Detect which cell encompasses the target text, then output its [x, y] center coordinate. 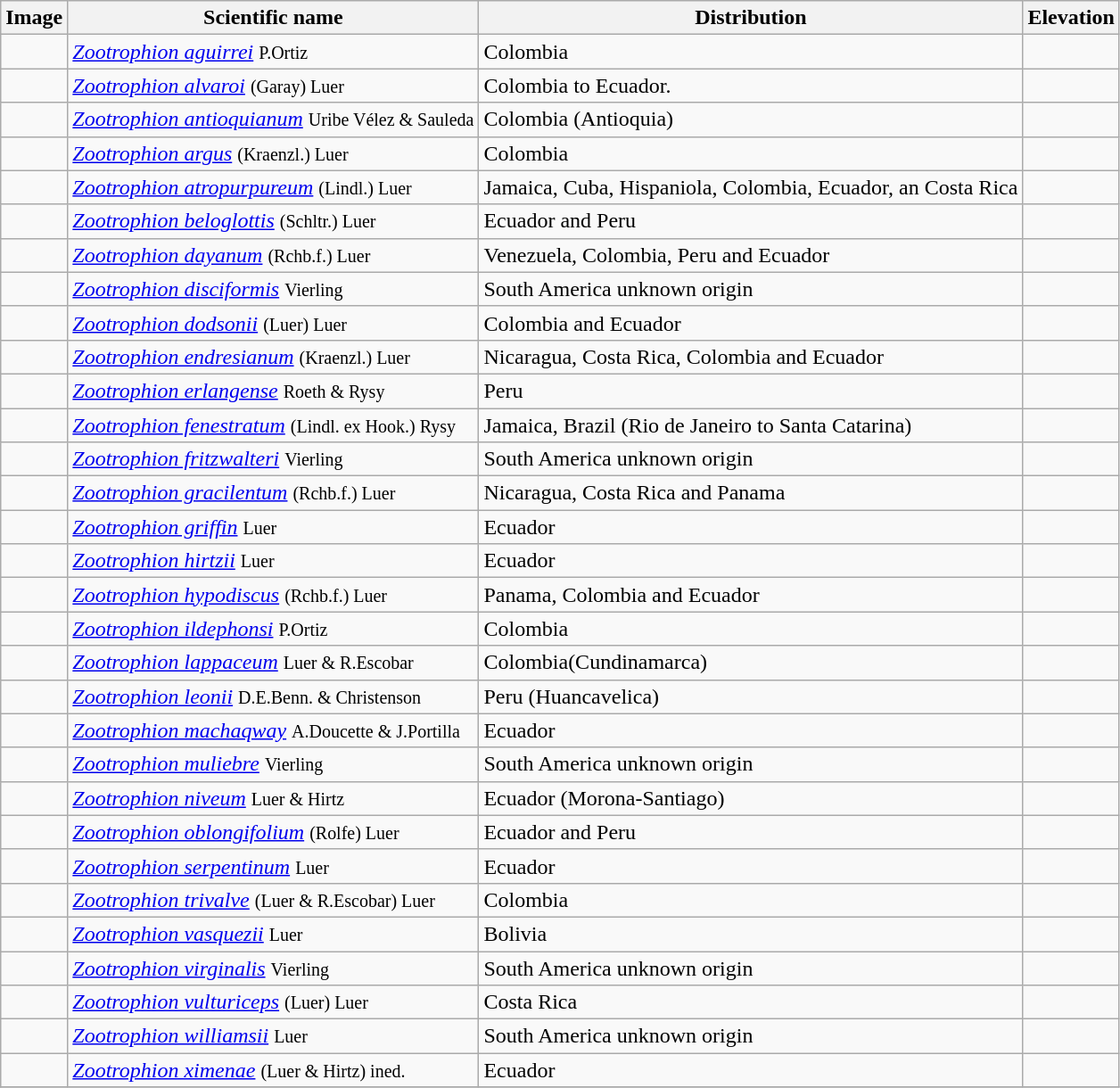
Nicaragua, Costa Rica, Colombia and Ecuador [751, 357]
Zootrophion fenestratum (Lindl. ex Hook.) Rysy [273, 425]
Zootrophion trivalve (Luer & R.Escobar) Luer [273, 900]
Zootrophion griffin Luer [273, 527]
Peru (Huancavelica) [751, 696]
Jamaica, Cuba, Hispaniola, Colombia, Ecuador, an Costa Rica [751, 187]
Zootrophion ximenae (Luer & Hirtz) ined. [273, 1070]
Zootrophion ildephonsi P.Ortiz [273, 629]
Colombia to Ecuador. [751, 86]
Zootrophion leonii D.E.Benn. & Christenson [273, 696]
Zootrophion vulturiceps (Luer) Luer [273, 1002]
Zootrophion hypodiscus (Rchb.f.) Luer [273, 595]
Zootrophion fritzwalteri Vierling [273, 459]
Zootrophion virginalis Vierling [273, 968]
Zootrophion williamsii Luer [273, 1036]
Nicaragua, Costa Rica and Panama [751, 493]
Zootrophion argus (Kraenzl.) Luer [273, 153]
Zootrophion aguirrei P.Ortiz [273, 52]
Elevation [1071, 18]
Zootrophion niveum Luer & Hirtz [273, 798]
Colombia and Ecuador [751, 323]
Colombia(Cundinamarca) [751, 663]
Zootrophion beloglottis (Schltr.) Luer [273, 221]
Jamaica, Brazil (Rio de Janeiro to Santa Catarina) [751, 425]
Zootrophion disciformis Vierling [273, 289]
Zootrophion vasquezii Luer [273, 934]
Venezuela, Colombia, Peru and Ecuador [751, 255]
Zootrophion muliebre Vierling [273, 764]
Costa Rica [751, 1002]
Zootrophion machaqway A.Doucette & J.Portilla [273, 730]
Panama, Colombia and Ecuador [751, 595]
Zootrophion dayanum (Rchb.f.) Luer [273, 255]
Scientific name [273, 18]
Zootrophion dodsonii (Luer) Luer [273, 323]
Distribution [751, 18]
Zootrophion lappaceum Luer & R.Escobar [273, 663]
Bolivia [751, 934]
Image [34, 18]
Zootrophion atropurpureum (Lindl.) Luer [273, 187]
Peru [751, 391]
Zootrophion serpentinum Luer [273, 866]
Zootrophion alvaroi (Garay) Luer [273, 86]
Zootrophion endresianum (Kraenzl.) Luer [273, 357]
Zootrophion hirtzii Luer [273, 561]
Colombia (Antioquia) [751, 120]
Zootrophion erlangense Roeth & Rysy [273, 391]
Zootrophion antioquianum Uribe Vélez & Sauleda [273, 120]
Zootrophion gracilentum (Rchb.f.) Luer [273, 493]
Zootrophion oblongifolium (Rolfe) Luer [273, 832]
Ecuador (Morona-Santiago) [751, 798]
